Return the [X, Y] coordinate for the center point of the cell that contains the specified text.  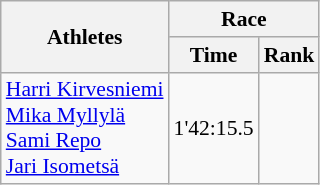
1'42:15.5 [214, 128]
Race [244, 19]
Harri KirvesniemiMika MyllyläSami RepoJari Isometsä [85, 128]
Athletes [85, 36]
Rank [290, 55]
Time [214, 55]
